Determine the [X, Y] coordinate at the center of the cell enclosing the given text.  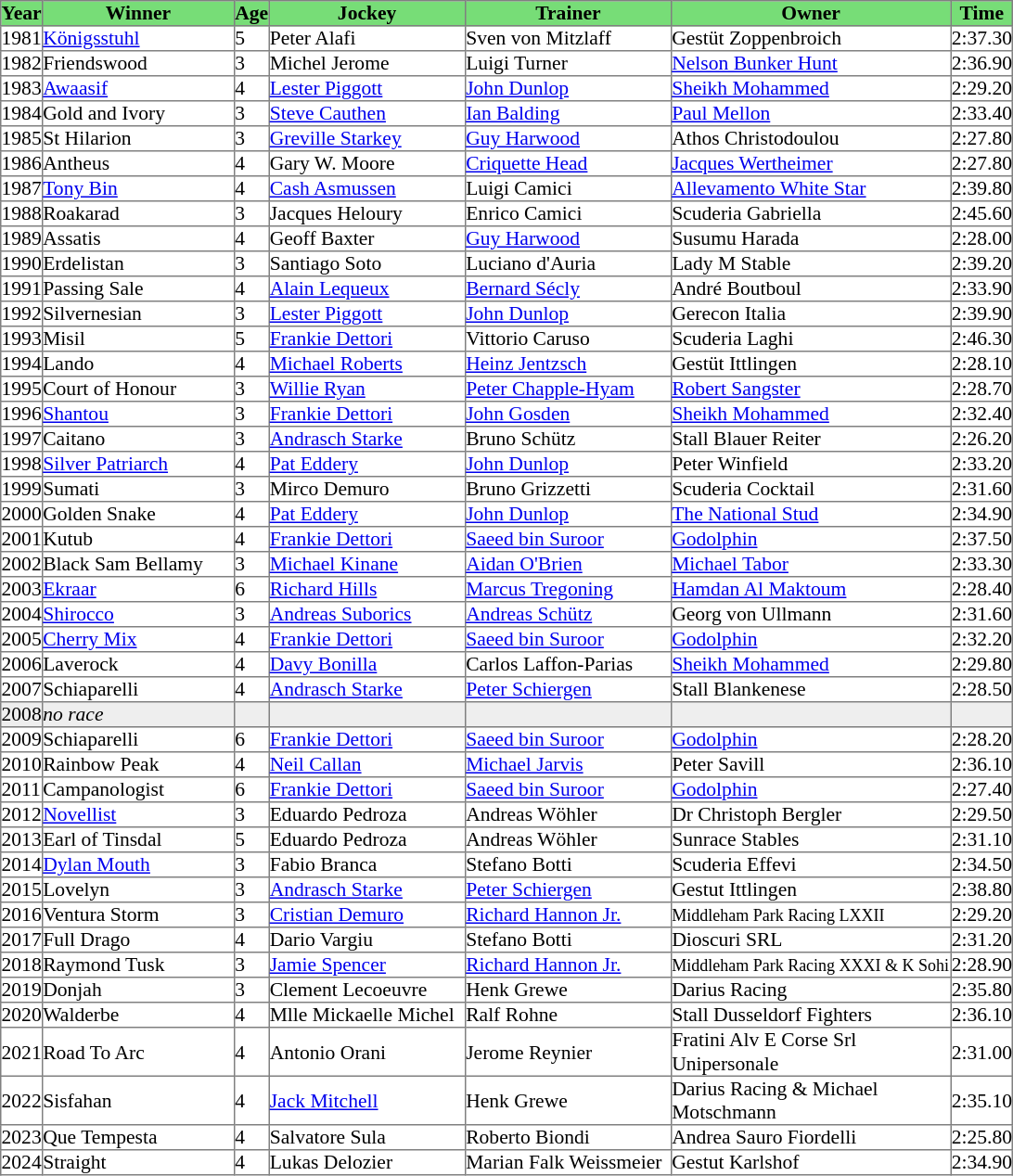
Allevamento White Star [811, 189]
Dr Christoph Bergler [811, 814]
2:35.10 [981, 1100]
1996 [22, 414]
Lando [137, 364]
1994 [22, 364]
The National Stud [811, 514]
2:32.20 [981, 640]
2:39.20 [981, 263]
2005 [22, 640]
Full Drago [137, 940]
Marian Falk Weissmeier [568, 1163]
2010 [22, 764]
Rainbow Peak [137, 764]
Passing Sale [137, 289]
Luigi Camici [568, 189]
2023 [22, 1137]
Salvatore Sula [367, 1137]
Willie Ryan [367, 390]
Raymond Tusk [137, 965]
no race [137, 714]
Paul Mellon [811, 113]
2015 [22, 890]
2006 [22, 664]
Robert Sangster [811, 390]
John Gosden [568, 414]
Jockey [367, 13]
2:37.50 [981, 540]
Andreas Schütz [568, 614]
Criquette Head [568, 163]
Trainer [568, 13]
Stall Dusseldorf Fighters [811, 1015]
Middleham Park Racing LXXII [811, 914]
Scuderia Effevi [811, 864]
Mlle Mickaelle Michel [367, 1015]
Winner [137, 13]
2000 [22, 514]
Roakarad [137, 213]
2004 [22, 614]
2:28.40 [981, 590]
Gold and Ivory [137, 113]
2:46.30 [981, 339]
Santiago Soto [367, 263]
Michael Roberts [367, 364]
Fabio Branca [367, 864]
2003 [22, 590]
Time [981, 13]
Stall Blankenese [811, 690]
1985 [22, 139]
2:28.90 [981, 965]
2:31.20 [981, 940]
2017 [22, 940]
2016 [22, 914]
2013 [22, 840]
1995 [22, 390]
Shantou [137, 414]
Susumu Harada [811, 239]
Vittorio Caruso [568, 339]
2021 [22, 1052]
Hamdan Al Maktoum [811, 590]
Lukas Delozier [367, 1163]
Ian Balding [568, 113]
2:33.30 [981, 564]
Enrico Camici [568, 213]
Michael Jarvis [568, 764]
Owner [811, 13]
Gestüt Ittlingen [811, 364]
2012 [22, 814]
Luigi Turner [568, 63]
Scuderia Cocktail [811, 490]
Golden Snake [137, 514]
Gerecon Italia [811, 313]
Lovelyn [137, 890]
2:29.80 [981, 664]
1991 [22, 289]
2:31.10 [981, 840]
Darius Racing & Michael Motschmann [811, 1100]
2008 [22, 714]
Misil [137, 339]
Straight [137, 1163]
Jack Mitchell [367, 1100]
2:35.80 [981, 991]
Shirocco [137, 614]
St Hilarion [137, 139]
2020 [22, 1015]
Scuderia Laghi [811, 339]
2:31.00 [981, 1052]
Andrea Sauro Fiordelli [811, 1137]
1982 [22, 63]
Bernard Sécly [568, 289]
Neil Callan [367, 764]
Earl of Tinsdal [137, 840]
Tony Bin [137, 189]
Gary W. Moore [367, 163]
2018 [22, 965]
Sisfahan [137, 1100]
Silvernesian [137, 313]
2:25.80 [981, 1137]
Michael Tabor [811, 564]
Clement Lecoeuvre [367, 991]
Greville Starkey [367, 139]
Gestut Karlshof [811, 1163]
Athos Christodoulou [811, 139]
2:39.90 [981, 313]
Steve Cauthen [367, 113]
Peter Savill [811, 764]
Friendswood [137, 63]
Davy Bonilla [367, 664]
Geoff Baxter [367, 239]
Jacques Wertheimer [811, 163]
Darius Racing [811, 991]
1993 [22, 339]
Silver Patriarch [137, 464]
Age [250, 13]
Middleham Park Racing XXXI & K Sohi [811, 965]
Ralf Rohne [568, 1015]
Stall Blauer Reiter [811, 440]
Antheus [137, 163]
Lady M Stable [811, 263]
Sumati [137, 490]
Gestut Ittlingen [811, 890]
Ekraar [137, 590]
Marcus Tregoning [568, 590]
Awaasif [137, 89]
1983 [22, 89]
1988 [22, 213]
Nelson Bunker Hunt [811, 63]
Peter Winfield [811, 464]
Sunrace Stables [811, 840]
Black Sam Bellamy [137, 564]
Michel Jerome [367, 63]
Cherry Mix [137, 640]
2:26.20 [981, 440]
1989 [22, 239]
Campanologist [137, 790]
2:32.40 [981, 414]
2001 [22, 540]
Kutub [137, 540]
1997 [22, 440]
Jacques Heloury [367, 213]
1987 [22, 189]
2011 [22, 790]
2:33.40 [981, 113]
2:34.50 [981, 864]
Peter Alafi [367, 39]
Road To Arc [137, 1052]
2:28.10 [981, 364]
Caitano [137, 440]
Aidan O'Brien [568, 564]
2:33.90 [981, 289]
Ventura Storm [137, 914]
2:28.00 [981, 239]
Michael Kinane [367, 564]
Fratini Alv E Corse Srl Unipersonale [811, 1052]
1990 [22, 263]
Jerome Reynier [568, 1052]
Novellist [137, 814]
Dario Vargiu [367, 940]
Roberto Biondi [568, 1137]
1999 [22, 490]
Gestüt Zoppenbroich [811, 39]
Jamie Spencer [367, 965]
2024 [22, 1163]
Königsstuhl [137, 39]
Donjah [137, 991]
2:28.50 [981, 690]
2:45.60 [981, 213]
Antonio Orani [367, 1052]
Luciano d'Auria [568, 263]
Dylan Mouth [137, 864]
Assatis [137, 239]
2019 [22, 991]
2:28.20 [981, 740]
Richard Hills [367, 590]
Year [22, 13]
Heinz Jentzsch [568, 364]
Bruno Grizzetti [568, 490]
Georg von Ullmann [811, 614]
2:37.30 [981, 39]
Laverock [137, 664]
2:33.20 [981, 464]
2009 [22, 740]
Cash Asmussen [367, 189]
Andreas Suborics [367, 614]
2:28.70 [981, 390]
Que Tempesta [137, 1137]
2:36.90 [981, 63]
Sven von Mitzlaff [568, 39]
Mirco Demuro [367, 490]
2:29.50 [981, 814]
Court of Honour [137, 390]
Scuderia Gabriella [811, 213]
2002 [22, 564]
2:38.80 [981, 890]
1986 [22, 163]
1981 [22, 39]
Cristian Demuro [367, 914]
1992 [22, 313]
2:39.80 [981, 189]
Dioscuri SRL [811, 940]
Erdelistan [137, 263]
2:27.40 [981, 790]
1998 [22, 464]
Bruno Schütz [568, 440]
1984 [22, 113]
André Boutboul [811, 289]
2022 [22, 1100]
2007 [22, 690]
Peter Chapple-Hyam [568, 390]
Carlos Laffon-Parias [568, 664]
Walderbe [137, 1015]
Alain Lequeux [367, 289]
2014 [22, 864]
